Capture the cell that displays the provided text and extract its (x, y) central coordinate. 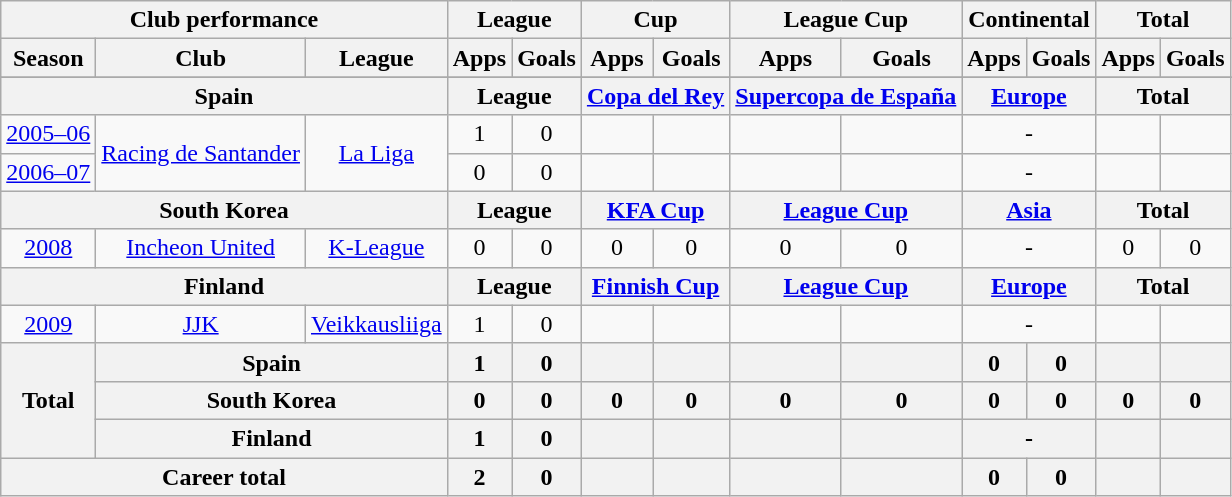
Veikkausliiga (376, 324)
2 (479, 477)
Season (48, 58)
2009 (48, 324)
Asia (1029, 210)
Continental (1029, 20)
La Liga (376, 153)
JJK (201, 324)
Copa del Rey (655, 96)
KFA Cup (655, 210)
Club performance (224, 20)
Incheon United (201, 248)
Cup (655, 20)
K-League (376, 248)
Club (201, 58)
Finnish Cup (655, 286)
Supercopa de España (846, 96)
Racing de Santander (201, 153)
Career total (224, 477)
2006–07 (48, 172)
2008 (48, 248)
2005–06 (48, 134)
